Return (x, y) of the center of cell containing provided text 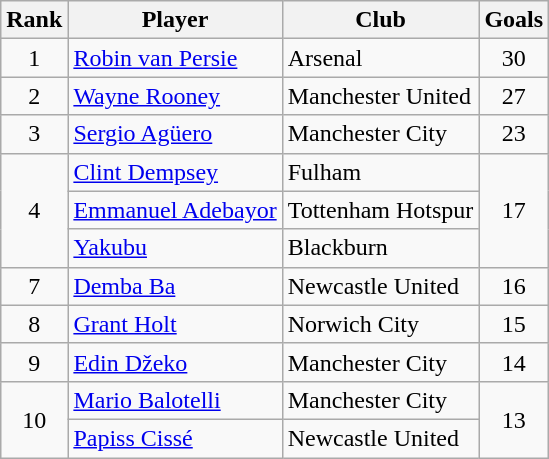
Grant Holt (175, 324)
1 (34, 58)
Player (175, 20)
4 (34, 210)
Arsenal (380, 58)
Goals (514, 20)
8 (34, 324)
17 (514, 210)
2 (34, 96)
Edin Džeko (175, 362)
Norwich City (380, 324)
Wayne Rooney (175, 96)
Blackburn (380, 248)
Tottenham Hotspur (380, 210)
Demba Ba (175, 286)
Rank (34, 20)
9 (34, 362)
Robin van Persie (175, 58)
16 (514, 286)
Club (380, 20)
14 (514, 362)
3 (34, 134)
23 (514, 134)
Fulham (380, 172)
15 (514, 324)
13 (514, 419)
Mario Balotelli (175, 400)
Manchester United (380, 96)
Papiss Cissé (175, 438)
Yakubu (175, 248)
Emmanuel Adebayor (175, 210)
10 (34, 419)
27 (514, 96)
30 (514, 58)
Sergio Agüero (175, 134)
Clint Dempsey (175, 172)
7 (34, 286)
